Output the [x, y] coordinate of the center of the cell containing the given text.  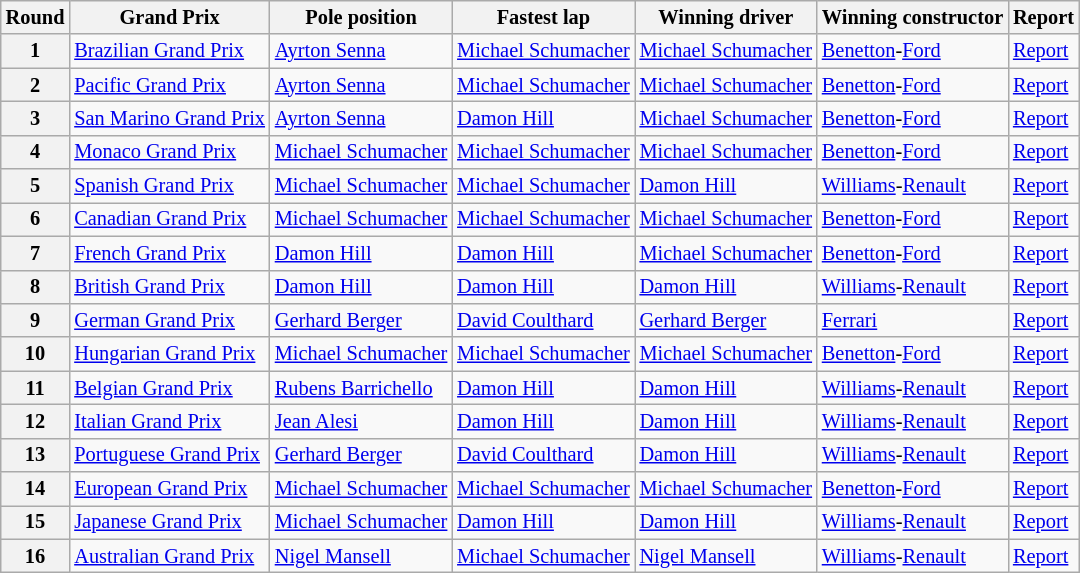
13 [36, 455]
11 [36, 388]
Hungarian Grand Prix [170, 354]
16 [36, 556]
British Grand Prix [170, 287]
Spanish Grand Prix [170, 186]
Rubens Barrichello [361, 388]
7 [36, 253]
6 [36, 219]
Pacific Grand Prix [170, 85]
5 [36, 186]
Winning driver [726, 17]
Pole position [361, 17]
Fastest lap [543, 17]
San Marino Grand Prix [170, 118]
European Grand Prix [170, 489]
Japanese Grand Prix [170, 522]
Ferrari [912, 320]
German Grand Prix [170, 320]
Grand Prix [170, 17]
15 [36, 522]
Winning constructor [912, 17]
Brazilian Grand Prix [170, 51]
Portuguese Grand Prix [170, 455]
Jean Alesi [361, 421]
12 [36, 421]
3 [36, 118]
2 [36, 85]
14 [36, 489]
Belgian Grand Prix [170, 388]
Round [36, 17]
Canadian Grand Prix [170, 219]
Australian Grand Prix [170, 556]
10 [36, 354]
9 [36, 320]
8 [36, 287]
French Grand Prix [170, 253]
4 [36, 152]
1 [36, 51]
Monaco Grand Prix [170, 152]
Italian Grand Prix [170, 421]
